Detect which cell encompasses the target text, then output its (x, y) center coordinate. 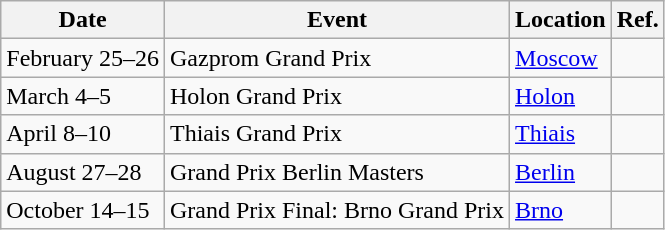
August 27–28 (83, 172)
Thiais (561, 134)
February 25–26 (83, 58)
Location (561, 20)
April 8–10 (83, 134)
Brno (561, 210)
Gazprom Grand Prix (336, 58)
Thiais Grand Prix (336, 134)
Berlin (561, 172)
March 4–5 (83, 96)
October 14–15 (83, 210)
Moscow (561, 58)
Event (336, 20)
Grand Prix Berlin Masters (336, 172)
Holon (561, 96)
Date (83, 20)
Ref. (638, 20)
Holon Grand Prix (336, 96)
Grand Prix Final: Brno Grand Prix (336, 210)
